Locate the cell with the specified text and output its [X, Y] center coordinate. 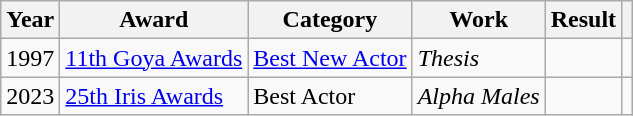
Category [330, 20]
Work [478, 20]
Award [154, 20]
Best New Actor [330, 58]
Thesis [478, 58]
1997 [30, 58]
11th Goya Awards [154, 58]
2023 [30, 96]
Best Actor [330, 96]
Year [30, 20]
25th Iris Awards [154, 96]
Alpha Males [478, 96]
Result [583, 20]
